Output the [X, Y] coordinate of the center of the cell containing the given text.  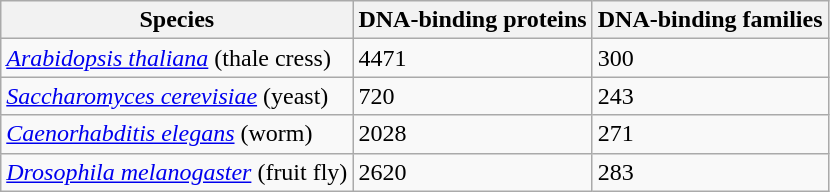
271 [710, 134]
2620 [472, 172]
DNA-binding proteins [472, 20]
720 [472, 96]
4471 [472, 58]
Drosophila melanogaster (fruit fly) [177, 172]
DNA-binding families [710, 20]
300 [710, 58]
Species [177, 20]
283 [710, 172]
Caenorhabditis elegans (worm) [177, 134]
2028 [472, 134]
Saccharomyces cerevisiae (yeast) [177, 96]
243 [710, 96]
Arabidopsis thaliana (thale cress) [177, 58]
